Find where the given text appears and provide that cell's center as [X, Y] coordinate. 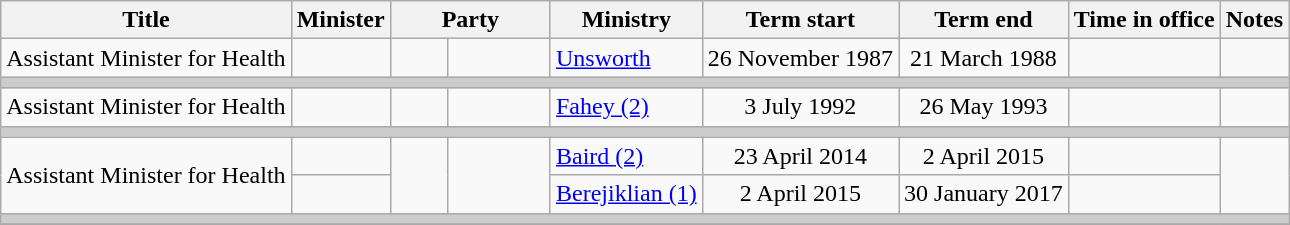
Fahey (2) [626, 107]
Party [470, 20]
Baird (2) [626, 156]
26 November 1987 [800, 58]
Term start [800, 20]
Ministry [626, 20]
30 January 2017 [984, 194]
26 May 1993 [984, 107]
3 July 1992 [800, 107]
Minister [340, 20]
Title [146, 20]
Berejiklian (1) [626, 194]
Term end [984, 20]
Notes [1254, 20]
23 April 2014 [800, 156]
21 March 1988 [984, 58]
Unsworth [626, 58]
Time in office [1144, 20]
